Identify which cell holds the provided text, then report its (x, y) central coordinate. 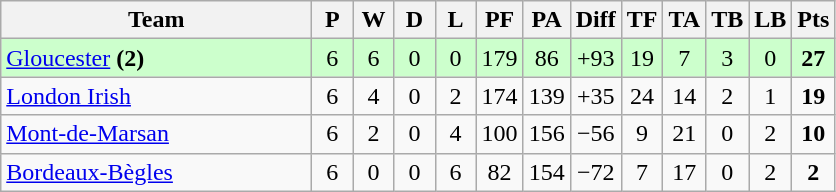
+93 (596, 58)
3 (728, 58)
+35 (596, 96)
82 (500, 172)
174 (500, 96)
L (456, 20)
139 (546, 96)
W (374, 20)
14 (684, 96)
TB (728, 20)
Pts (814, 20)
P (332, 20)
Diff (596, 20)
LB (770, 20)
London Irish (156, 96)
Team (156, 20)
−72 (596, 172)
100 (500, 134)
21 (684, 134)
TA (684, 20)
PF (500, 20)
156 (546, 134)
24 (642, 96)
27 (814, 58)
86 (546, 58)
179 (500, 58)
D (414, 20)
10 (814, 134)
17 (684, 172)
1 (770, 96)
Bordeaux-Bègles (156, 172)
Gloucester (2) (156, 58)
−56 (596, 134)
PA (546, 20)
Mont-de-Marsan (156, 134)
TF (642, 20)
9 (642, 134)
154 (546, 172)
